Provide the [x, y] coordinate of the cell's center where the given text is located.  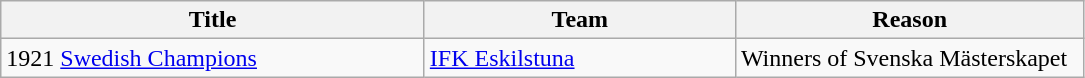
Reason [910, 20]
Title [213, 20]
1921 Swedish Champions [213, 58]
Team [580, 20]
Winners of Svenska Mästerskapet [910, 58]
IFK Eskilstuna [580, 58]
